Return [x, y] of the center of cell containing provided text 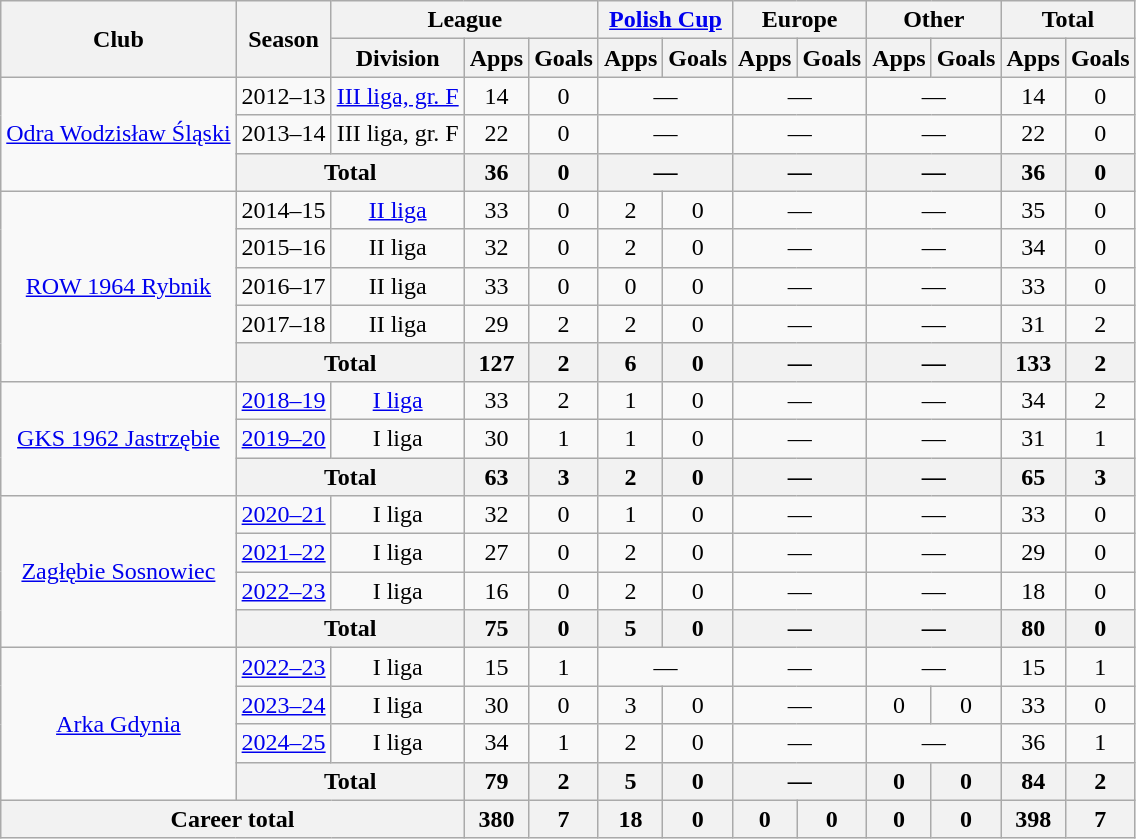
63 [496, 477]
Arka Gdynia [118, 724]
Zagłębie Sosnowiec [118, 572]
65 [1033, 477]
Division [398, 58]
2016–17 [284, 286]
Europe [800, 20]
2012–13 [284, 96]
127 [496, 362]
2024–25 [284, 743]
GKS 1962 Jastrzębie [118, 438]
2019–20 [284, 438]
2013–14 [284, 134]
6 [630, 362]
Odra Wodzisław Śląski [118, 134]
Polish Cup [665, 20]
2017–18 [284, 324]
84 [1033, 781]
2014–15 [284, 210]
380 [496, 819]
Career total [232, 819]
2015–16 [284, 248]
80 [1033, 629]
75 [496, 629]
35 [1033, 210]
League [464, 20]
2020–21 [284, 515]
2023–24 [284, 705]
133 [1033, 362]
Club [118, 39]
Other [934, 20]
27 [496, 553]
Season [284, 39]
2018–19 [284, 400]
398 [1033, 819]
2021–22 [284, 553]
79 [496, 781]
ROW 1964 Rybnik [118, 286]
16 [496, 591]
